Find where the given text appears and provide that cell's center as [X, Y] coordinate. 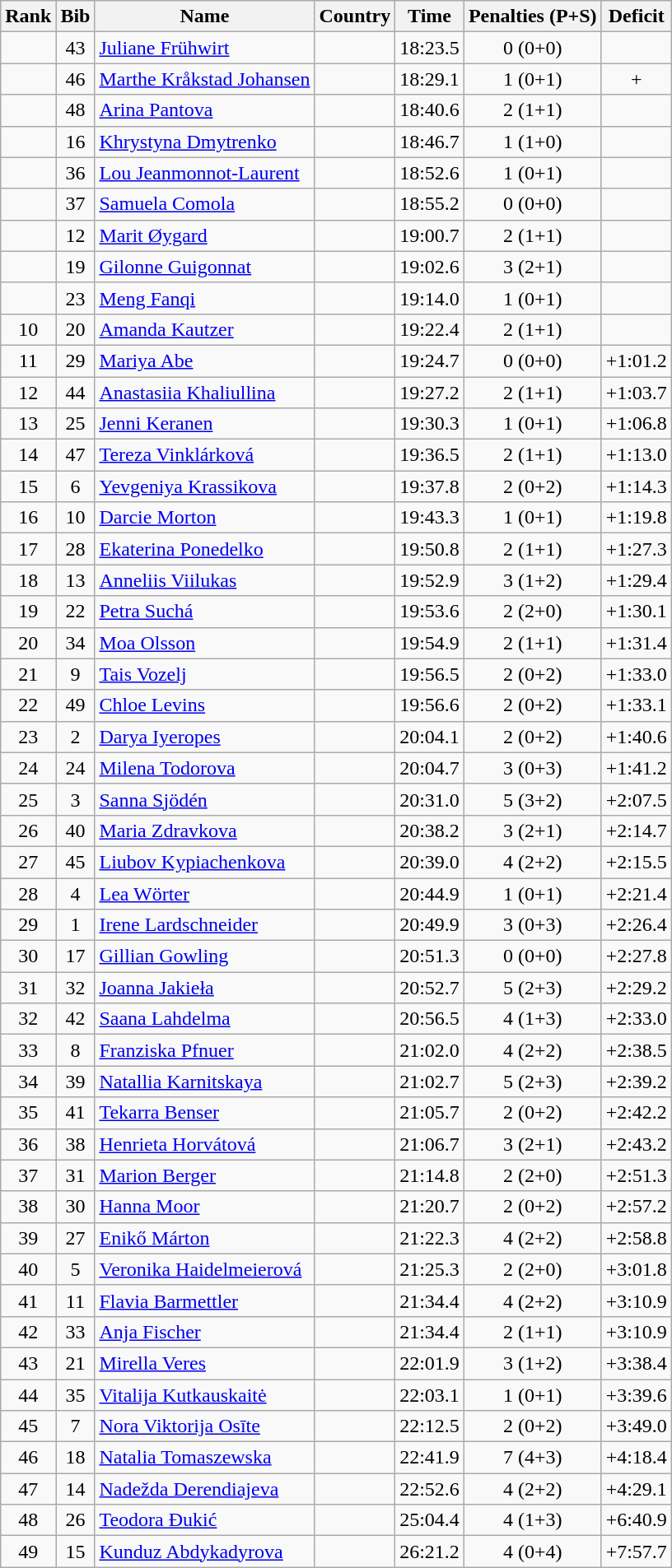
Anastasiia Khaliullina [204, 393]
20:56.5 [430, 1019]
Henrieta Horvátová [204, 1144]
+1:29.4 [636, 580]
+2:26.4 [636, 925]
20:49.9 [430, 925]
Petra Suchá [204, 612]
19:56.5 [430, 674]
19:56.6 [430, 705]
Samuela Comola [204, 204]
5 [76, 1269]
Juliane Frühwirt [204, 48]
Mariya Abe [204, 361]
22:01.9 [430, 1363]
+1:19.8 [636, 518]
Vitalija Kutkauskaitė [204, 1395]
22:12.5 [430, 1426]
19:30.3 [430, 424]
Darcie Morton [204, 518]
20:04.7 [430, 768]
21:14.8 [430, 1175]
Nadežda Derendiajeva [204, 1489]
4 (0+4) [532, 1552]
18:46.7 [430, 142]
Arina Pantova [204, 110]
Deficit [636, 16]
Name [204, 16]
21:20.7 [430, 1207]
20:52.7 [430, 988]
Maria Zdravkova [204, 831]
Meng Fanqi [204, 298]
18:52.6 [430, 173]
+1:13.0 [636, 455]
20:31.0 [430, 799]
+1:30.1 [636, 612]
4 [76, 893]
22:52.6 [430, 1489]
+3:39.6 [636, 1395]
5 (3+2) [532, 799]
20:38.2 [430, 831]
Time [430, 16]
+1:01.2 [636, 361]
Jenni Keranen [204, 424]
Liubov Kypiachenkova [204, 862]
Yevgeniya Krassikova [204, 486]
Natallia Karnitskaya [204, 1082]
+2:58.8 [636, 1238]
+ [636, 79]
21:25.3 [430, 1269]
26:21.2 [430, 1552]
+1:33.0 [636, 674]
21:02.0 [430, 1050]
+1:40.6 [636, 737]
+7:57.7 [636, 1552]
21:06.7 [430, 1144]
Rank [28, 16]
19:37.8 [430, 486]
19:50.8 [430, 549]
9 [76, 674]
Irene Lardschneider [204, 925]
+4:29.1 [636, 1489]
+3:49.0 [636, 1426]
8 [76, 1050]
Bib [76, 16]
19:43.3 [430, 518]
18:23.5 [430, 48]
+4:18.4 [636, 1458]
Amanda Kautzer [204, 329]
+3:38.4 [636, 1363]
20:51.3 [430, 956]
Gillian Gowling [204, 956]
19:14.0 [430, 298]
21:05.7 [430, 1113]
+1:06.8 [636, 424]
Lou Jeanmonnot-Laurent [204, 173]
+2:42.2 [636, 1113]
+2:43.2 [636, 1144]
1 (1+0) [532, 142]
3 [76, 799]
Marion Berger [204, 1175]
21:22.3 [430, 1238]
Kunduz Abdykadyrova [204, 1552]
+1:41.2 [636, 768]
19:02.6 [430, 267]
Milena Todorova [204, 768]
+2:33.0 [636, 1019]
Ekaterina Ponedelko [204, 549]
+1:27.3 [636, 549]
20:44.9 [430, 893]
Joanna Jakieła [204, 988]
+2:39.2 [636, 1082]
7 (4+3) [532, 1458]
Mirella Veres [204, 1363]
19:52.9 [430, 580]
Saana Lahdelma [204, 1019]
+2:21.4 [636, 893]
Anja Fischer [204, 1332]
19:36.5 [430, 455]
+2:14.7 [636, 831]
19:24.7 [430, 361]
19:54.9 [430, 643]
6 [76, 486]
Teodora Đukić [204, 1520]
+2:51.3 [636, 1175]
22:03.1 [430, 1395]
+2:15.5 [636, 862]
+6:40.9 [636, 1520]
+2:29.2 [636, 988]
Sanna Sjödén [204, 799]
Nora Viktorija Osīte [204, 1426]
+2:57.2 [636, 1207]
25:04.4 [430, 1520]
18:29.1 [430, 79]
19:53.6 [430, 612]
Chloe Levins [204, 705]
19:00.7 [430, 235]
Gilonne Guigonnat [204, 267]
Veronika Haidelmeierová [204, 1269]
Anneliis Viilukas [204, 580]
19:27.2 [430, 393]
Tereza Vinklárková [204, 455]
Franziska Pfnuer [204, 1050]
Darya Iyeropes [204, 737]
Marthe Kråkstad Johansen [204, 79]
20:04.1 [430, 737]
18:55.2 [430, 204]
Flavia Barmettler [204, 1300]
+2:27.8 [636, 956]
Hanna Moor [204, 1207]
Lea Wörter [204, 893]
2 [76, 737]
20:39.0 [430, 862]
Tekarra Benser [204, 1113]
+3:01.8 [636, 1269]
Khrystyna Dmytrenko [204, 142]
22:41.9 [430, 1458]
Tais Vozelj [204, 674]
+1:14.3 [636, 486]
Penalties (P+S) [532, 16]
+2:38.5 [636, 1050]
18:40.6 [430, 110]
Country [355, 16]
7 [76, 1426]
+2:07.5 [636, 799]
Marit Øygard [204, 235]
+1:03.7 [636, 393]
+1:31.4 [636, 643]
19:22.4 [430, 329]
+1:33.1 [636, 705]
1 [76, 925]
Moa Olsson [204, 643]
21:02.7 [430, 1082]
Natalia Tomaszewska [204, 1458]
Enikő Márton [204, 1238]
